Capture the cell that displays the provided text and extract its (x, y) central coordinate. 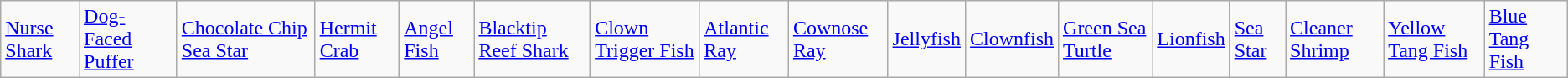
Sea Star (1257, 39)
Nurse Shark (40, 39)
Blue Tang Fish (1526, 39)
Angel Fish (437, 39)
Clown Trigger Fish (645, 39)
Hermit Crab (357, 39)
Green Sea Turtle (1106, 39)
Dog-Faced Puffer (129, 39)
Lionfish (1191, 39)
Cownose Ray (838, 39)
Yellow Tang Fish (1434, 39)
Chocolate Chip Sea Star (246, 39)
Cleaner Shrimp (1335, 39)
Clownfish (1012, 39)
Atlantic Ray (744, 39)
Blacktip Reef Shark (533, 39)
Jellyfish (926, 39)
